Locate the cell with the specified text and output its (x, y) center coordinate. 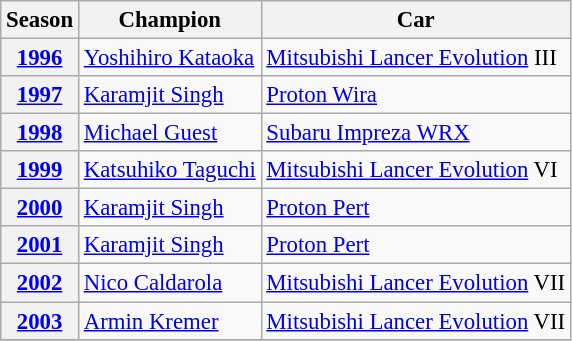
2003 (40, 321)
2002 (40, 283)
Armin Kremer (170, 321)
Mitsubishi Lancer Evolution VI (416, 170)
1997 (40, 95)
Proton Wira (416, 95)
Yoshihiro Kataoka (170, 58)
Subaru Impreza WRX (416, 133)
1996 (40, 58)
Katsuhiko Taguchi (170, 170)
2001 (40, 245)
1998 (40, 133)
Mitsubishi Lancer Evolution III (416, 58)
Michael Guest (170, 133)
Car (416, 20)
Nico Caldarola (170, 283)
2000 (40, 208)
1999 (40, 170)
Champion (170, 20)
Season (40, 20)
